For the text-containing cell, return its midpoint in [x, y] coordinate format. 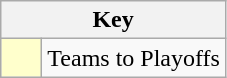
Key [114, 20]
Teams to Playoffs [134, 58]
